Determine the [X, Y] coordinate at the center of the cell enclosing the given text.  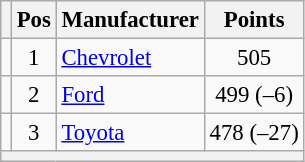
2 [34, 95]
Ford [130, 95]
499 (–6) [254, 95]
1 [34, 58]
Chevrolet [130, 58]
505 [254, 58]
Manufacturer [130, 20]
478 (–27) [254, 133]
3 [34, 133]
Toyota [130, 133]
Pos [34, 20]
Points [254, 20]
